Locate the cell with the specified text and output its (X, Y) center coordinate. 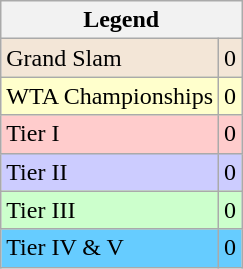
Tier IV & V (110, 248)
Tier III (110, 210)
WTA Championships (110, 96)
Legend (122, 20)
Tier I (110, 134)
Grand Slam (110, 58)
Tier II (110, 172)
